Pinpoint the cell where the given text exists, returning its (X, Y) midpoint coordinate. 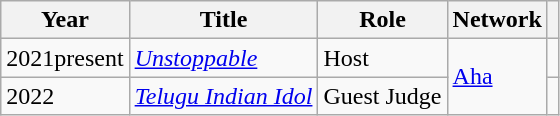
Title (224, 20)
Unstoppable (224, 58)
2022 (65, 96)
Year (65, 20)
2021present (65, 58)
Aha (497, 77)
Network (497, 20)
Telugu Indian Idol (224, 96)
Role (382, 20)
Host (382, 58)
Guest Judge (382, 96)
